Find where the given text appears and provide that cell's center as (x, y) coordinate. 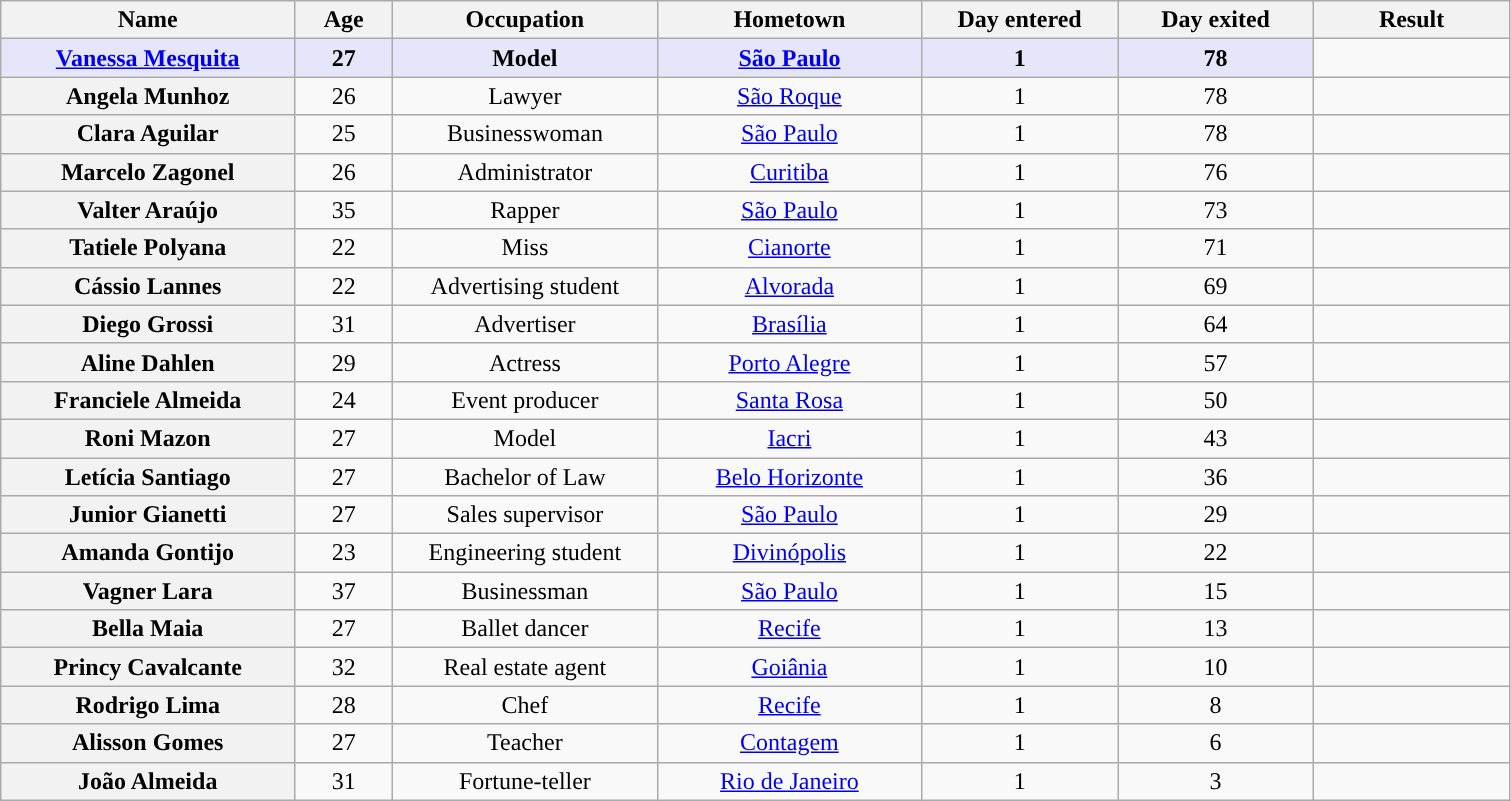
73 (1216, 210)
Iacri (790, 438)
71 (1216, 248)
57 (1216, 362)
Fortune-teller (526, 781)
Curitiba (790, 172)
Marcelo Zagonel (148, 172)
Bella Maia (148, 629)
8 (1216, 705)
64 (1216, 324)
Alisson Gomes (148, 743)
43 (1216, 438)
Businessman (526, 591)
23 (344, 553)
Age (344, 20)
6 (1216, 743)
32 (344, 667)
Name (148, 20)
28 (344, 705)
Advertising student (526, 286)
Businesswoman (526, 134)
15 (1216, 591)
Belo Horizonte (790, 477)
Administrator (526, 172)
76 (1216, 172)
Goiânia (790, 667)
Princy Cavalcante (148, 667)
Franciele Almeida (148, 400)
10 (1216, 667)
Diego Grossi (148, 324)
Santa Rosa (790, 400)
Contagem (790, 743)
35 (344, 210)
Roni Mazon (148, 438)
Vagner Lara (148, 591)
Letícia Santiago (148, 477)
São Roque (790, 96)
Engineering student (526, 553)
Alvorada (790, 286)
Event producer (526, 400)
Porto Alegre (790, 362)
Hometown (790, 20)
Vanessa Mesquita (148, 58)
Result (1412, 20)
69 (1216, 286)
Lawyer (526, 96)
Cássio Lannes (148, 286)
Ballet dancer (526, 629)
Divinópolis (790, 553)
Occupation (526, 20)
Tatiele Polyana (148, 248)
Rio de Janeiro (790, 781)
Amanda Gontijo (148, 553)
3 (1216, 781)
Day entered (1020, 20)
Cianorte (790, 248)
João Almeida (148, 781)
50 (1216, 400)
Teacher (526, 743)
Advertiser (526, 324)
Real estate agent (526, 667)
Clara Aguilar (148, 134)
37 (344, 591)
Actress (526, 362)
Aline Dahlen (148, 362)
Chef (526, 705)
36 (1216, 477)
Angela Munhoz (148, 96)
Sales supervisor (526, 515)
Rapper (526, 210)
Day exited (1216, 20)
13 (1216, 629)
24 (344, 400)
Brasília (790, 324)
Miss (526, 248)
Junior Gianetti (148, 515)
Valter Araújo (148, 210)
Bachelor of Law (526, 477)
Rodrigo Lima (148, 705)
25 (344, 134)
